From the cell containing the given text, extract its center point as (x, y) coordinate. 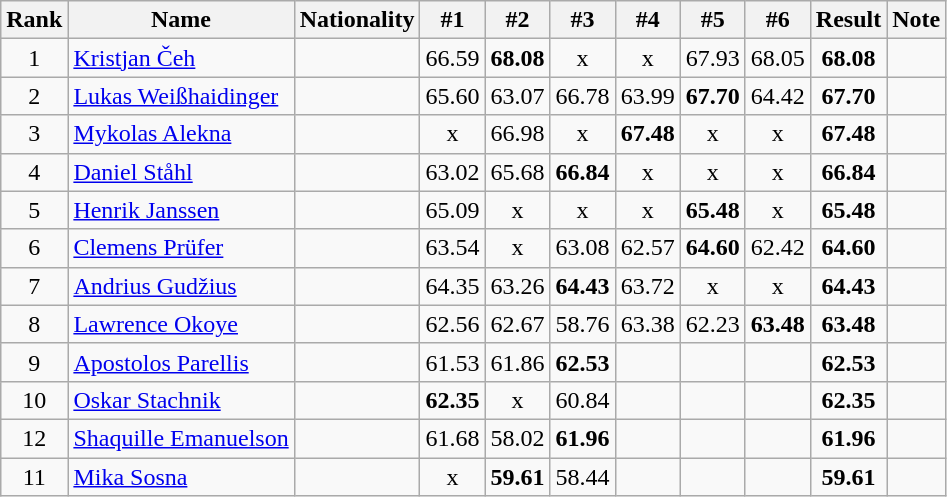
#1 (452, 20)
58.76 (582, 324)
#2 (518, 20)
64.42 (778, 96)
Nationality (357, 20)
Henrik Janssen (181, 210)
65.09 (452, 210)
3 (34, 134)
60.84 (582, 400)
67.93 (712, 58)
4 (34, 172)
65.60 (452, 96)
Clemens Prüfer (181, 248)
62.42 (778, 248)
63.07 (518, 96)
2 (34, 96)
#3 (582, 20)
62.56 (452, 324)
Apostolos Parellis (181, 362)
#6 (778, 20)
65.68 (518, 172)
63.38 (648, 324)
#5 (712, 20)
Mykolas Alekna (181, 134)
63.02 (452, 172)
8 (34, 324)
63.72 (648, 286)
63.99 (648, 96)
Kristjan Čeh (181, 58)
61.53 (452, 362)
Rank (34, 20)
Note (916, 20)
63.26 (518, 286)
61.86 (518, 362)
Mika Sosna (181, 477)
63.08 (582, 248)
Result (848, 20)
10 (34, 400)
Lawrence Okoye (181, 324)
58.44 (582, 477)
6 (34, 248)
62.23 (712, 324)
64.35 (452, 286)
66.98 (518, 134)
11 (34, 477)
1 (34, 58)
12 (34, 438)
66.59 (452, 58)
9 (34, 362)
68.05 (778, 58)
Daniel Ståhl (181, 172)
Lukas Weißhaidinger (181, 96)
7 (34, 286)
Andrius Gudžius (181, 286)
#4 (648, 20)
Shaquille Emanuelson (181, 438)
62.57 (648, 248)
5 (34, 210)
63.54 (452, 248)
66.78 (582, 96)
Oskar Stachnik (181, 400)
61.68 (452, 438)
Name (181, 20)
62.67 (518, 324)
58.02 (518, 438)
